Output the [x, y] coordinate of the center of the cell containing the given text.  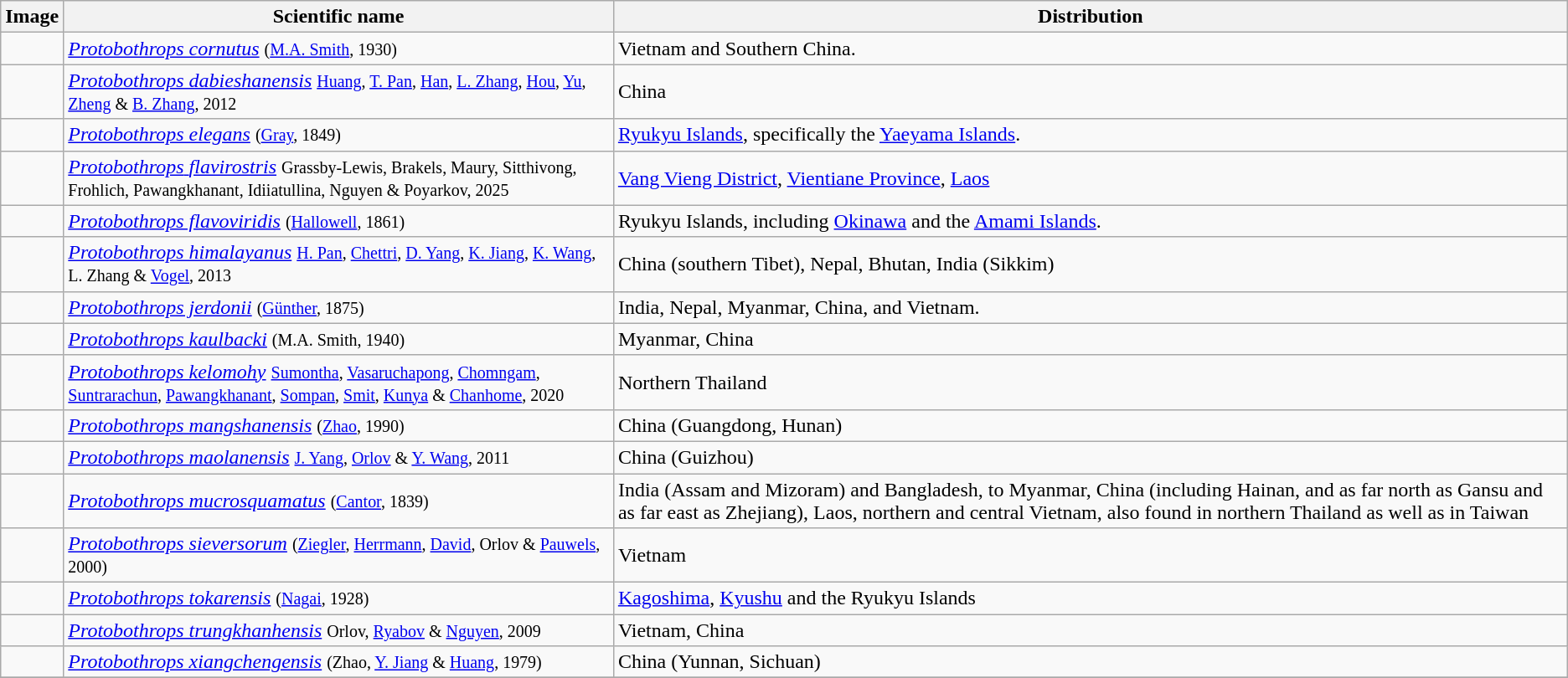
Ryukyu Islands, specifically the Yaeyama Islands. [1091, 135]
Ryukyu Islands, including Okinawa and the Amami Islands. [1091, 221]
Vietnam, China [1091, 630]
Protobothrops jerdonii (Günther, 1875) [338, 307]
Myanmar, China [1091, 339]
Protobothrops mucrosquamatus (Cantor, 1839) [338, 501]
Protobothrops dabieshanensis Huang, T. Pan, Han, L. Zhang, Hou, Yu, Zheng & B. Zhang, 2012 [338, 92]
Protobothrops xiangchengensis (Zhao, Y. Jiang & Huang, 1979) [338, 662]
Vietnam [1091, 556]
Protobothrops elegans (Gray, 1849) [338, 135]
Protobothrops tokarensis (Nagai, 1928) [338, 598]
Protobothrops maolanensis J. Yang, Orlov & Y. Wang, 2011 [338, 457]
China [1091, 92]
China (Guangdong, Hunan) [1091, 425]
Kagoshima, Kyushu and the Ryukyu Islands [1091, 598]
China (Yunnan, Sichuan) [1091, 662]
Protobothrops trungkhanhensis Orlov, Ryabov & Nguyen, 2009 [338, 630]
Protobothrops flavoviridis (Hallowell, 1861) [338, 221]
Distribution [1091, 17]
Vang Vieng District, Vientiane Province, Laos [1091, 177]
Scientific name [338, 17]
Image [32, 17]
India, Nepal, Myanmar, China, and Vietnam. [1091, 307]
Northern Thailand [1091, 382]
Protobothrops kelomohy Sumontha, Vasaruchapong, Chomngam, Suntrarachun, Pawangkhanant, Sompan, Smit, Kunya & Chanhome, 2020 [338, 382]
China (southern Tibet), Nepal, Bhutan, India (Sikkim) [1091, 265]
China (Guizhou) [1091, 457]
Protobothrops mangshanensis (Zhao, 1990) [338, 425]
Protobothrops sieversorum (Ziegler, Herrmann, David, Orlov & Pauwels, 2000) [338, 556]
Protobothrops kaulbacki (M.A. Smith, 1940) [338, 339]
Protobothrops himalayanus H. Pan, Chettri, D. Yang, K. Jiang, K. Wang, L. Zhang & Vogel, 2013 [338, 265]
Protobothrops cornutus (M.A. Smith, 1930) [338, 49]
Protobothrops flavirostris Grassby-Lewis, Brakels, Maury, Sitthivong, Frohlich, Pawangkhanant, Idiiatullina, Nguyen & Poyarkov, 2025 [338, 177]
Vietnam and Southern China. [1091, 49]
